Identify which cell holds the provided text, then report its (x, y) central coordinate. 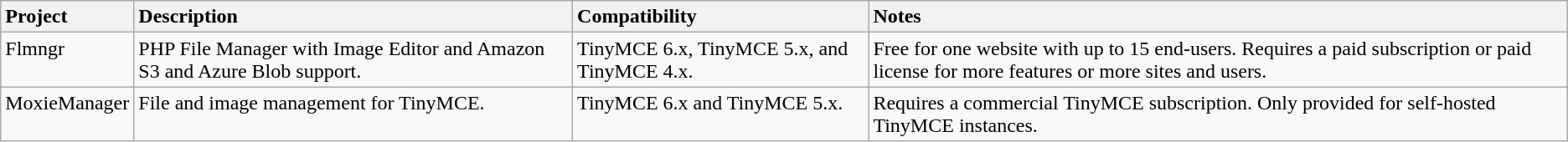
TinyMCE 6.x and TinyMCE 5.x. (720, 114)
Notes (1218, 17)
Requires a commercial TinyMCE subscription. Only provided for self-hosted TinyMCE instances. (1218, 114)
TinyMCE 6.x, TinyMCE 5.x, and TinyMCE 4.x. (720, 60)
MoxieManager (67, 114)
Description (353, 17)
Free for one website with up to 15 end-users. Requires a paid subscription or paid license for more features or more sites and users. (1218, 60)
File and image management for TinyMCE. (353, 114)
Project (67, 17)
PHP File Manager with Image Editor and Amazon S3 and Azure Blob support. (353, 60)
Compatibility (720, 17)
Flmngr (67, 60)
